Return [x, y] of the center of cell containing provided text 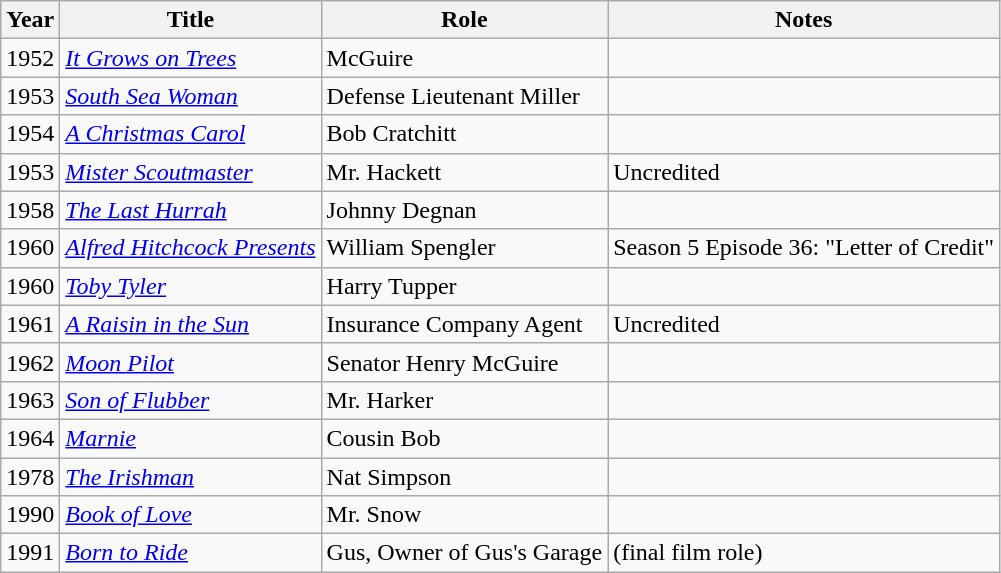
1963 [30, 400]
The Last Hurrah [190, 210]
1978 [30, 477]
Nat Simpson [464, 477]
Mr. Snow [464, 515]
McGuire [464, 58]
Title [190, 20]
1954 [30, 134]
Defense Lieutenant Miller [464, 96]
Son of Flubber [190, 400]
Born to Ride [190, 553]
Notes [804, 20]
1952 [30, 58]
Mr. Hackett [464, 172]
Harry Tupper [464, 286]
A Raisin in the Sun [190, 324]
1964 [30, 438]
Mister Scoutmaster [190, 172]
Johnny Degnan [464, 210]
The Irishman [190, 477]
Role [464, 20]
Year [30, 20]
Gus, Owner of Gus's Garage [464, 553]
William Spengler [464, 248]
1958 [30, 210]
South Sea Woman [190, 96]
Bob Cratchitt [464, 134]
1962 [30, 362]
Marnie [190, 438]
1961 [30, 324]
Insurance Company Agent [464, 324]
Cousin Bob [464, 438]
1991 [30, 553]
It Grows on Trees [190, 58]
Toby Tyler [190, 286]
Season 5 Episode 36: "Letter of Credit" [804, 248]
Alfred Hitchcock Presents [190, 248]
(final film role) [804, 553]
Mr. Harker [464, 400]
Senator Henry McGuire [464, 362]
Moon Pilot [190, 362]
Book of Love [190, 515]
1990 [30, 515]
A Christmas Carol [190, 134]
